From the cell containing the given text, extract its center point as (x, y) coordinate. 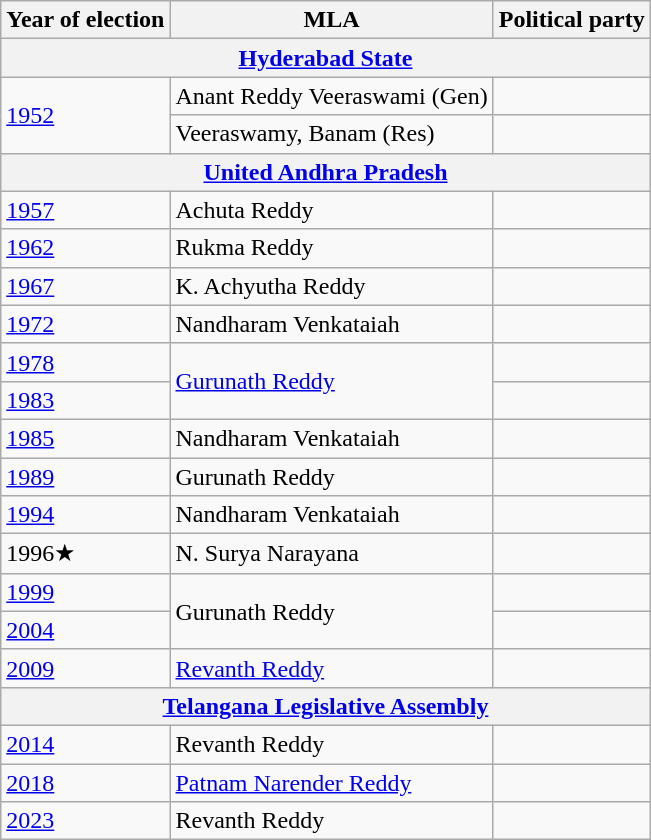
K. Achyutha Reddy (332, 286)
2014 (86, 744)
2023 (86, 821)
Telangana Legislative Assembly (326, 706)
1999 (86, 592)
Hyderabad State (326, 58)
Patnam Narender Reddy (332, 783)
1994 (86, 515)
1972 (86, 324)
1996★ (86, 554)
1967 (86, 286)
1978 (86, 362)
Achuta Reddy (332, 210)
Veeraswamy, Banam (Res) (332, 134)
1962 (86, 248)
MLA (332, 20)
Political party (572, 20)
2004 (86, 630)
Rukma Reddy (332, 248)
United Andhra Pradesh (326, 172)
1952 (86, 115)
Year of election (86, 20)
Anant Reddy Veeraswami (Gen) (332, 96)
N. Surya Narayana (332, 554)
1957 (86, 210)
2009 (86, 668)
1989 (86, 477)
1983 (86, 400)
2018 (86, 783)
1985 (86, 438)
